Locate the cell with the specified text and output its (X, Y) center coordinate. 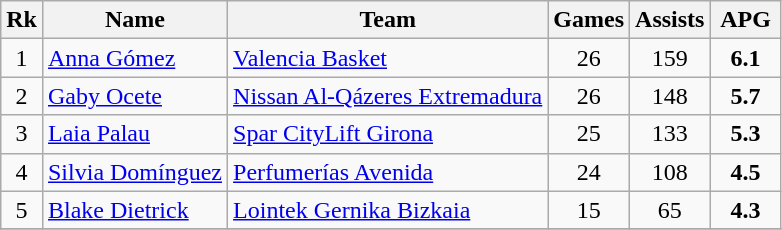
65 (670, 210)
Silvia Domínguez (134, 172)
Spar CityLift Girona (388, 134)
APG (746, 20)
Blake Dietrick (134, 210)
Nissan Al-Qázeres Extremadura (388, 96)
2 (22, 96)
3 (22, 134)
25 (589, 134)
Anna Gómez (134, 58)
4 (22, 172)
Lointek Gernika Bizkaia (388, 210)
108 (670, 172)
4.5 (746, 172)
Gaby Ocete (134, 96)
Rk (22, 20)
1 (22, 58)
4.3 (746, 210)
5.7 (746, 96)
133 (670, 134)
Name (134, 20)
Games (589, 20)
Perfumerías Avenida (388, 172)
5 (22, 210)
Assists (670, 20)
5.3 (746, 134)
Valencia Basket (388, 58)
15 (589, 210)
159 (670, 58)
Laia Palau (134, 134)
6.1 (746, 58)
Team (388, 20)
148 (670, 96)
24 (589, 172)
